For the text-containing cell, return its midpoint in (X, Y) coordinate format. 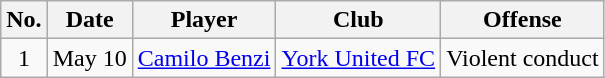
May 10 (90, 58)
Player (204, 20)
Violent conduct (523, 58)
York United FC (358, 58)
Club (358, 20)
Offense (523, 20)
Date (90, 20)
1 (24, 58)
Camilo Benzi (204, 58)
No. (24, 20)
